Provide the [x, y] coordinate of the cell's center where the given text is located.  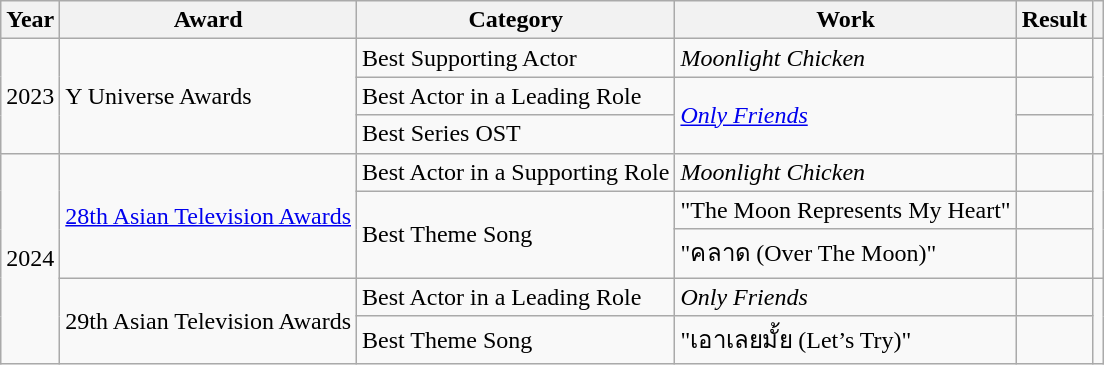
Work [846, 20]
2023 [30, 96]
Category [516, 20]
"The Moon Represents My Heart" [846, 210]
Y Universe Awards [208, 96]
Year [30, 20]
29th Asian Television Awards [208, 322]
Best Series OST [516, 134]
Award [208, 20]
28th Asian Television Awards [208, 216]
"เอาเลยมั้ย (Let’s Try)" [846, 340]
"คลาด (Over The Moon)" [846, 254]
Result [1054, 20]
Best Actor in a Supporting Role [516, 172]
Best Supporting Actor [516, 58]
2024 [30, 258]
